Extract the (X, Y) coordinate from the center of the cell holding the provided text.  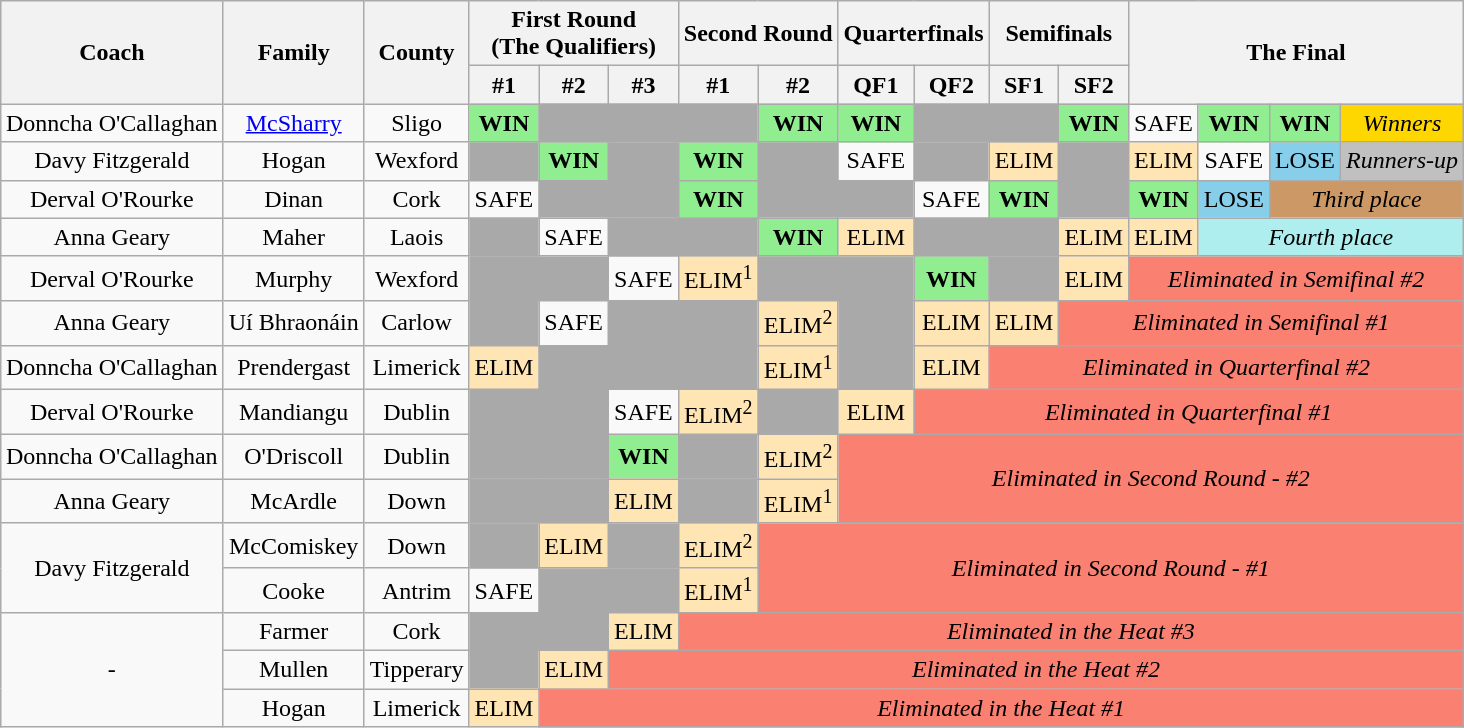
McSharry (294, 123)
SF1 (1024, 85)
Eliminated in the Heat #1 (1002, 708)
QF1 (876, 85)
Prendergast (294, 368)
Eliminated in Quarterfinal #1 (1189, 412)
Second Round (758, 34)
Uí Bhraonáin (294, 324)
McComiskey (294, 546)
The Final (1296, 52)
Fourth place (1330, 237)
Third place (1366, 199)
Mullen (294, 670)
Eliminated in Second Round - #2 (1150, 478)
Laois (416, 237)
Eliminated in Semifinal #1 (1262, 324)
Eliminated in Semifinal #2 (1296, 278)
Carlow (416, 324)
Murphy (294, 278)
Mandiangu (294, 412)
Farmer (294, 632)
Eliminated in Quarterfinal #2 (1226, 368)
Tipperary (416, 670)
Eliminated in the Heat #3 (1070, 632)
Family (294, 52)
Cooke (294, 590)
#3 (644, 85)
Eliminated in Second Round - #1 (1110, 568)
SF2 (1094, 85)
Coach (112, 52)
Eliminated in the Heat #2 (1036, 670)
QF2 (952, 85)
Antrim (416, 590)
Dinan (294, 199)
Quarterfinals (914, 34)
Runners-up (1402, 161)
Sligo (416, 123)
First Round(The Qualifiers) (574, 34)
- (112, 670)
County (416, 52)
Maher (294, 237)
McArdle (294, 502)
Semifinals (1058, 34)
Winners (1402, 123)
O'Driscoll (294, 456)
